Return the [X, Y] coordinate for the center point of the cell that contains the specified text.  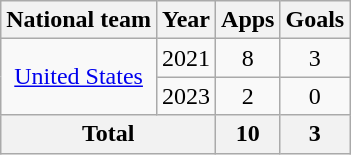
2023 [186, 96]
8 [248, 58]
2021 [186, 58]
Year [186, 20]
2 [248, 96]
Total [108, 134]
National team [79, 20]
Goals [315, 20]
10 [248, 134]
Apps [248, 20]
0 [315, 96]
United States [79, 77]
